Detect which cell encompasses the target text, then output its [X, Y] center coordinate. 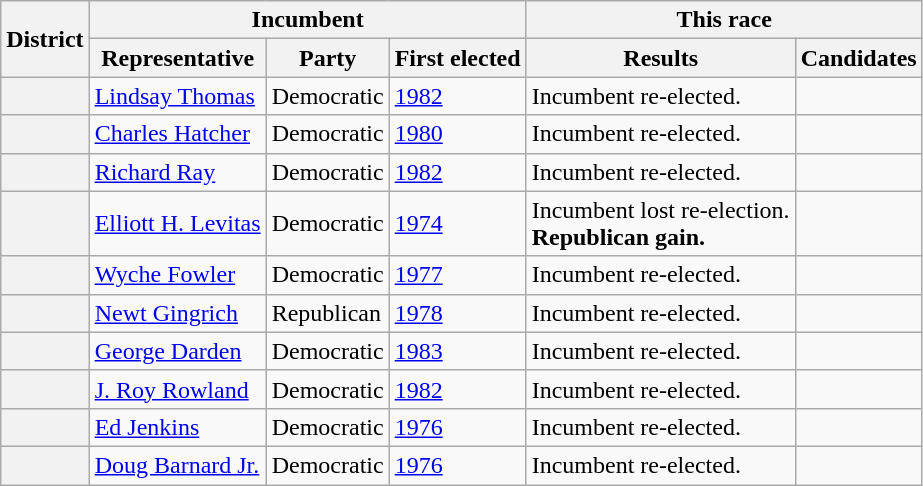
Richard Ray [178, 172]
Party [328, 58]
Ed Jenkins [178, 427]
This race [724, 20]
Candidates [858, 58]
Elliott H. Levitas [178, 224]
Representative [178, 58]
1983 [458, 351]
Newt Gingrich [178, 313]
J. Roy Rowland [178, 389]
1980 [458, 134]
First elected [458, 58]
District [45, 39]
1977 [458, 275]
Incumbent lost re-election.Republican gain. [660, 224]
Charles Hatcher [178, 134]
Doug Barnard Jr. [178, 465]
George Darden [178, 351]
1978 [458, 313]
Results [660, 58]
Wyche Fowler [178, 275]
1974 [458, 224]
Lindsay Thomas [178, 96]
Incumbent [308, 20]
Republican [328, 313]
